Output the (x, y) coordinate of the center of the cell containing the given text.  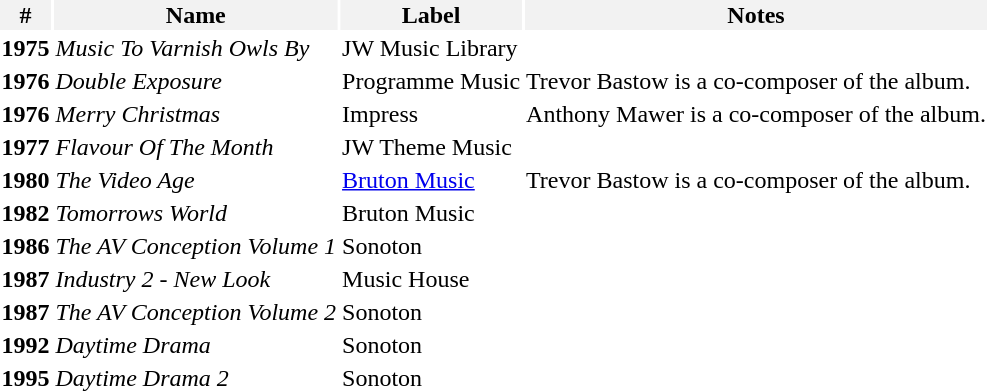
Tomorrows World (196, 213)
Industry 2 - New Look (196, 279)
1992 (26, 345)
Label (432, 15)
Merry Christmas (196, 114)
Impress (432, 114)
Music To Varnish Owls By (196, 48)
1986 (26, 246)
# (26, 15)
JW Music Library (432, 48)
JW Theme Music (432, 147)
Music House (432, 279)
1977 (26, 147)
Double Exposure (196, 81)
Programme Music (432, 81)
Name (196, 15)
The AV Conception Volume 2 (196, 312)
Daytime Drama (196, 345)
1975 (26, 48)
1980 (26, 180)
The AV Conception Volume 1 (196, 246)
Flavour Of The Month (196, 147)
The Video Age (196, 180)
1982 (26, 213)
